Output the (x, y) coordinate of the center of the cell containing the given text.  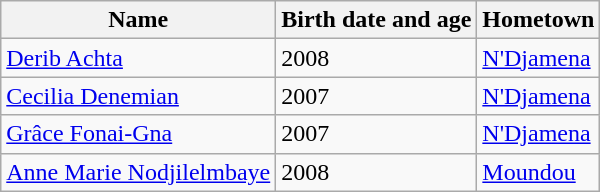
Moundou (538, 172)
Anne Marie Nodjilelmbaye (138, 172)
Derib Achta (138, 58)
Birth date and age (376, 20)
Grâce Fonai-Gna (138, 134)
Name (138, 20)
Cecilia Denemian (138, 96)
Hometown (538, 20)
